From the cell containing the given text, extract its center point as (x, y) coordinate. 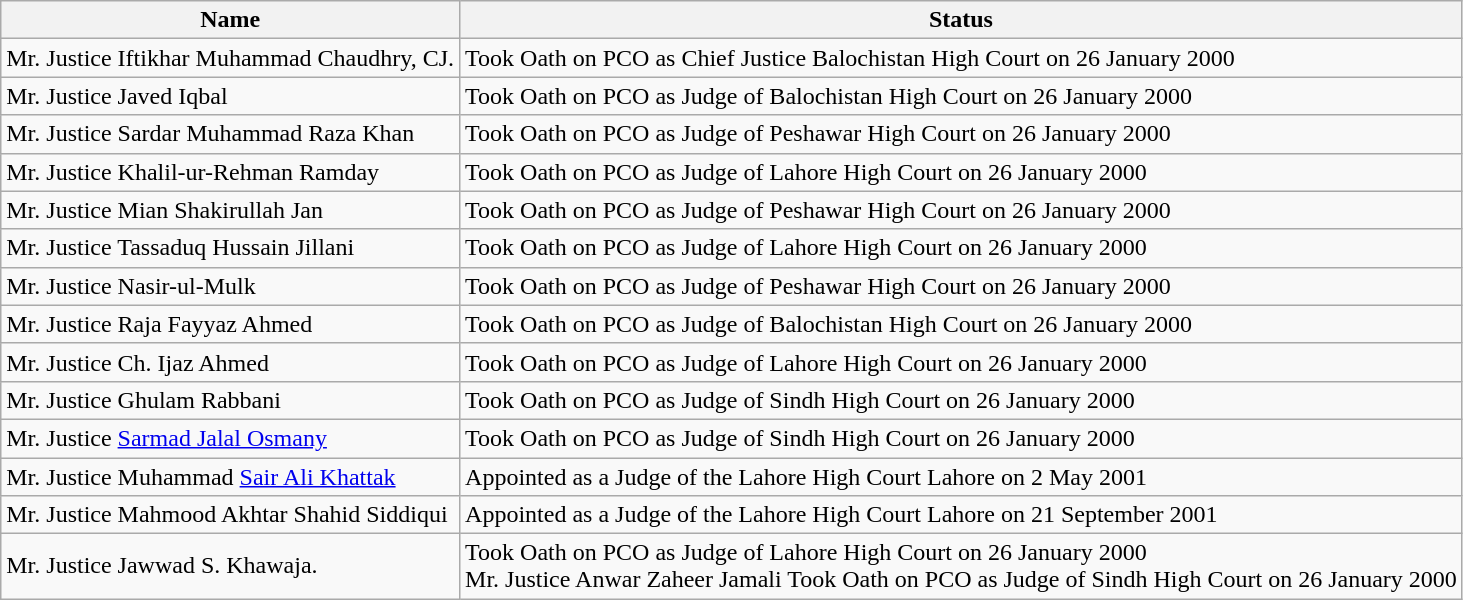
Took Oath on PCO as Chief Justice Balochistan High Court on 26 January 2000 (962, 58)
Mr. Justice Sarmad Jalal Osmany (230, 438)
Mr. Justice Nasir-ul-Mulk (230, 286)
Mr. Justice Khalil-ur-Rehman Ramday (230, 172)
Name (230, 20)
Mr. Justice Jawwad S. Khawaja. (230, 566)
Appointed as a Judge of the Lahore High Court Lahore on 2 May 2001 (962, 477)
Mr. Justice Iftikhar Muhammad Chaudhry, CJ. (230, 58)
Mr. Justice Raja Fayyaz Ahmed (230, 324)
Mr. Justice Ch. Ijaz Ahmed (230, 362)
Mr. Justice Sardar Muhammad Raza Khan (230, 134)
Mr. Justice Muhammad Sair Ali Khattak (230, 477)
Appointed as a Judge of the Lahore High Court Lahore on 21 September 2001 (962, 515)
Mr. Justice Javed Iqbal (230, 96)
Mr. Justice Mian Shakirullah Jan (230, 210)
Status (962, 20)
Mr. Justice Tassaduq Hussain Jillani (230, 248)
Mr. Justice Ghulam Rabbani (230, 400)
Mr. Justice Mahmood Akhtar Shahid Siddiqui (230, 515)
